Identify which cell holds the provided text, then report its (X, Y) central coordinate. 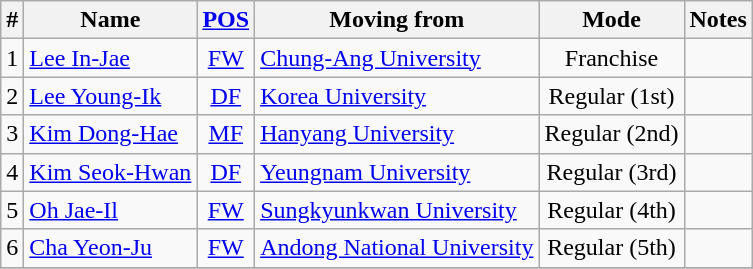
6 (12, 248)
Notes (718, 20)
Oh Jae-Il (110, 210)
Mode (612, 20)
3 (12, 134)
Andong National University (397, 248)
Kim Dong-Hae (110, 134)
Yeungnam University (397, 172)
5 (12, 210)
Franchise (612, 58)
Lee Young-Ik (110, 96)
Korea University (397, 96)
MF (226, 134)
4 (12, 172)
Name (110, 20)
POS (226, 20)
Lee In-Jae (110, 58)
Sungkyunkwan University (397, 210)
Regular (3rd) (612, 172)
Cha Yeon-Ju (110, 248)
Hanyang University (397, 134)
Moving from (397, 20)
Regular (4th) (612, 210)
Kim Seok-Hwan (110, 172)
# (12, 20)
Chung-Ang University (397, 58)
1 (12, 58)
2 (12, 96)
Regular (5th) (612, 248)
Regular (2nd) (612, 134)
Regular (1st) (612, 96)
